Provide the (X, Y) coordinate of the cell's center where the given text is located.  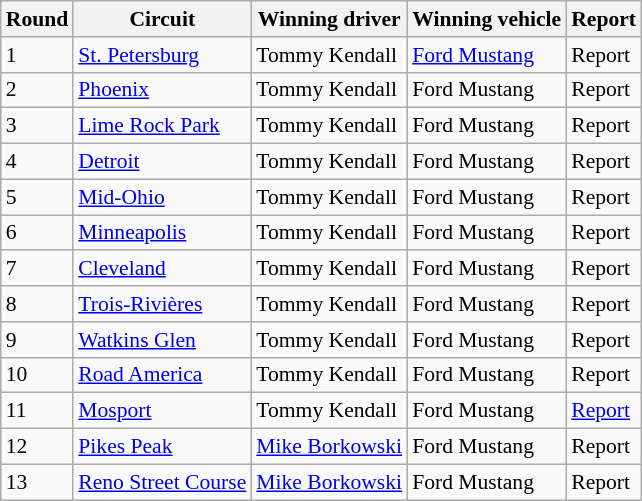
7 (38, 269)
Lime Rock Park (162, 126)
Cleveland (162, 269)
Phoenix (162, 90)
13 (38, 482)
Winning vehicle (486, 19)
Round (38, 19)
Circuit (162, 19)
9 (38, 340)
8 (38, 304)
Road America (162, 375)
St. Petersburg (162, 55)
Trois-Rivières (162, 304)
Watkins Glen (162, 340)
2 (38, 90)
Winning driver (329, 19)
12 (38, 447)
Detroit (162, 162)
5 (38, 197)
Pikes Peak (162, 447)
Mid-Ohio (162, 197)
11 (38, 411)
4 (38, 162)
Minneapolis (162, 233)
1 (38, 55)
Reno Street Course (162, 482)
6 (38, 233)
Mosport (162, 411)
10 (38, 375)
3 (38, 126)
